Provide the [X, Y] coordinate of the cell's center where the given text is located.  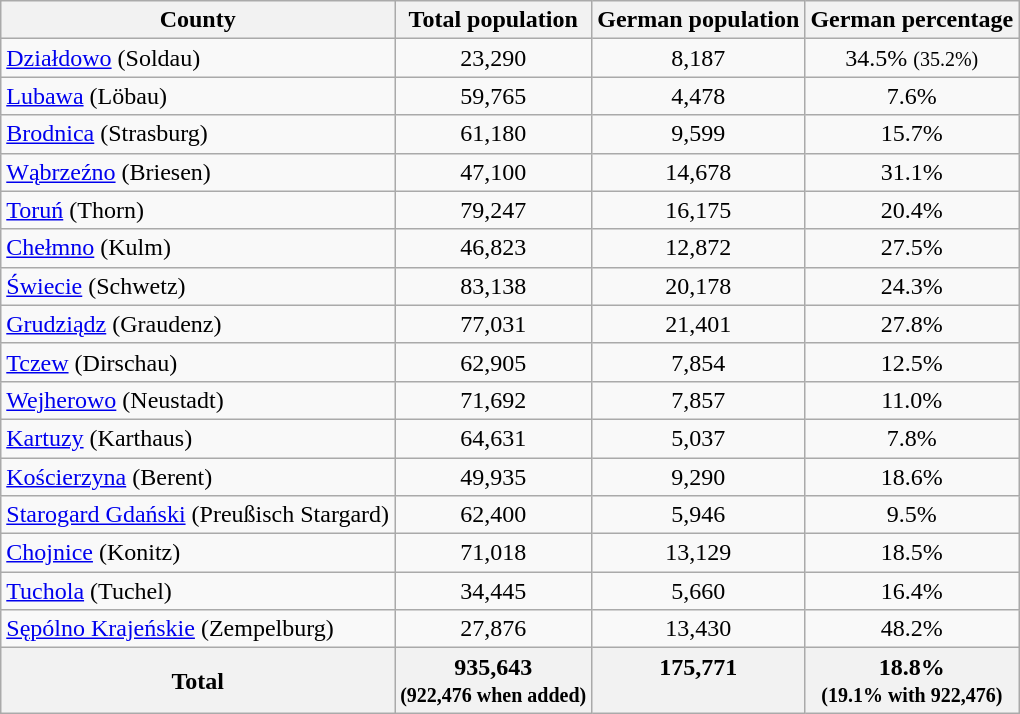
77,031 [494, 324]
Sępólno Krajeńskie (Zempelburg) [198, 629]
Wąbrzeźno (Briesen) [198, 172]
5,946 [698, 515]
11.0% [912, 400]
20,178 [698, 286]
15.7% [912, 134]
34,445 [494, 591]
18.6% [912, 477]
13,430 [698, 629]
Kartuzy (Karthaus) [198, 438]
49,935 [494, 477]
German population [698, 20]
12.5% [912, 362]
Świecie (Schwetz) [198, 286]
64,631 [494, 438]
Chełmno (Kulm) [198, 248]
7.6% [912, 96]
71,018 [494, 553]
Chojnice (Konitz) [198, 553]
71,692 [494, 400]
16,175 [698, 210]
5,660 [698, 591]
23,290 [494, 58]
935,643(922,476 when added) [494, 680]
Tuchola (Tuchel) [198, 591]
18.5% [912, 553]
German percentage [912, 20]
31.1% [912, 172]
48.2% [912, 629]
34.5% (35.2%) [912, 58]
9,290 [698, 477]
5,037 [698, 438]
21,401 [698, 324]
Starogard Gdański (Preußisch Stargard) [198, 515]
4,478 [698, 96]
24.3% [912, 286]
62,905 [494, 362]
14,678 [698, 172]
83,138 [494, 286]
79,247 [494, 210]
16.4% [912, 591]
7,854 [698, 362]
12,872 [698, 248]
175,771 [698, 680]
27.8% [912, 324]
61,180 [494, 134]
Wejherowo (Neustadt) [198, 400]
18.8%(19.1% with 922,476) [912, 680]
7.8% [912, 438]
Toruń (Thorn) [198, 210]
Grudziądz (Graudenz) [198, 324]
27.5% [912, 248]
Kościerzyna (Berent) [198, 477]
Działdowo (Soldau) [198, 58]
20.4% [912, 210]
County [198, 20]
9,599 [698, 134]
27,876 [494, 629]
Brodnica (Strasburg) [198, 134]
Tczew (Dirschau) [198, 362]
Total population [494, 20]
59,765 [494, 96]
Lubawa (Löbau) [198, 96]
9.5% [912, 515]
46,823 [494, 248]
13,129 [698, 553]
62,400 [494, 515]
Total [198, 680]
47,100 [494, 172]
8,187 [698, 58]
7,857 [698, 400]
